Output the (x, y) coordinate of the center of the cell containing the given text.  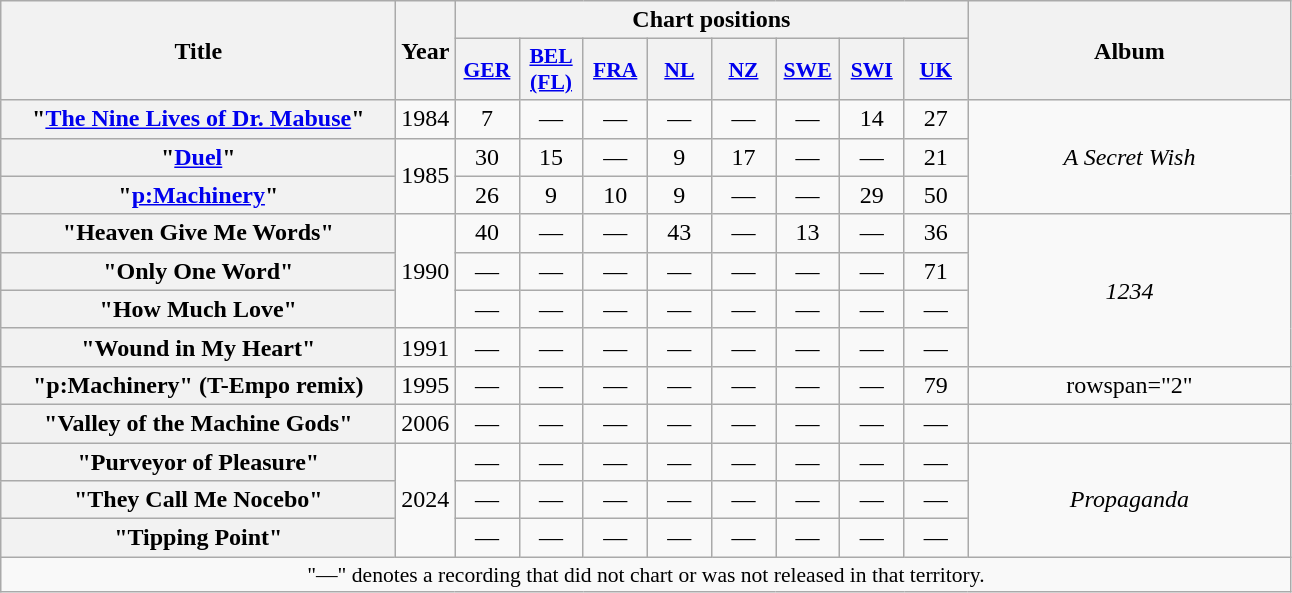
27 (936, 119)
79 (936, 385)
Year (426, 50)
Propaganda (1130, 499)
"Heaven Give Me Words" (198, 233)
10 (615, 195)
71 (936, 271)
"Only One Word" (198, 271)
30 (487, 157)
1234 (1130, 290)
"Valley of the Machine Gods" (198, 423)
GER (487, 70)
2024 (426, 499)
UK (936, 70)
"Tipping Point" (198, 538)
SWE (808, 70)
SWI (872, 70)
BEL (FL) (551, 70)
26 (487, 195)
Album (1130, 50)
"Purveyor of Pleasure" (198, 461)
"—" denotes a recording that did not chart or was not released in that territory. (646, 575)
40 (487, 233)
"The Nine Lives of Dr. Mabuse" (198, 119)
13 (808, 233)
"Wound in My Heart" (198, 347)
29 (872, 195)
NZ (743, 70)
"How Much Love" (198, 309)
15 (551, 157)
17 (743, 157)
rowspan="2" (1130, 385)
2006 (426, 423)
7 (487, 119)
1991 (426, 347)
"p:Machinery" (198, 195)
21 (936, 157)
43 (679, 233)
"p:Machinery" (T-Empo remix) (198, 385)
1984 (426, 119)
"Duel" (198, 157)
Chart positions (712, 20)
36 (936, 233)
1985 (426, 176)
NL (679, 70)
"They Call Me Nocebo" (198, 500)
1995 (426, 385)
50 (936, 195)
A Secret Wish (1130, 157)
FRA (615, 70)
Title (198, 50)
14 (872, 119)
1990 (426, 271)
